Return the [X, Y] coordinate for the center point of the cell that contains the specified text.  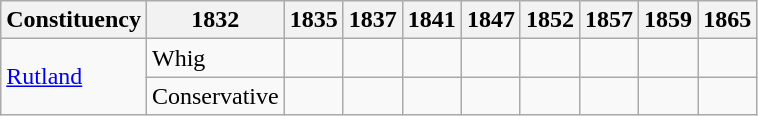
1835 [314, 20]
Constituency [74, 20]
1857 [608, 20]
1852 [550, 20]
1847 [490, 20]
Whig [215, 58]
1859 [668, 20]
Conservative [215, 96]
Rutland [74, 77]
1837 [372, 20]
1841 [432, 20]
1832 [215, 20]
1865 [728, 20]
